Return the [X, Y] coordinate for the center point of the cell that contains the specified text.  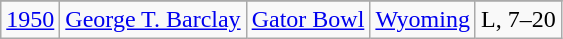
Wyoming [423, 20]
Gator Bowl [308, 20]
George T. Barclay [153, 20]
L, 7–20 [518, 20]
1950 [30, 20]
